Provide the [X, Y] coordinate of the cell's center where the given text is located.  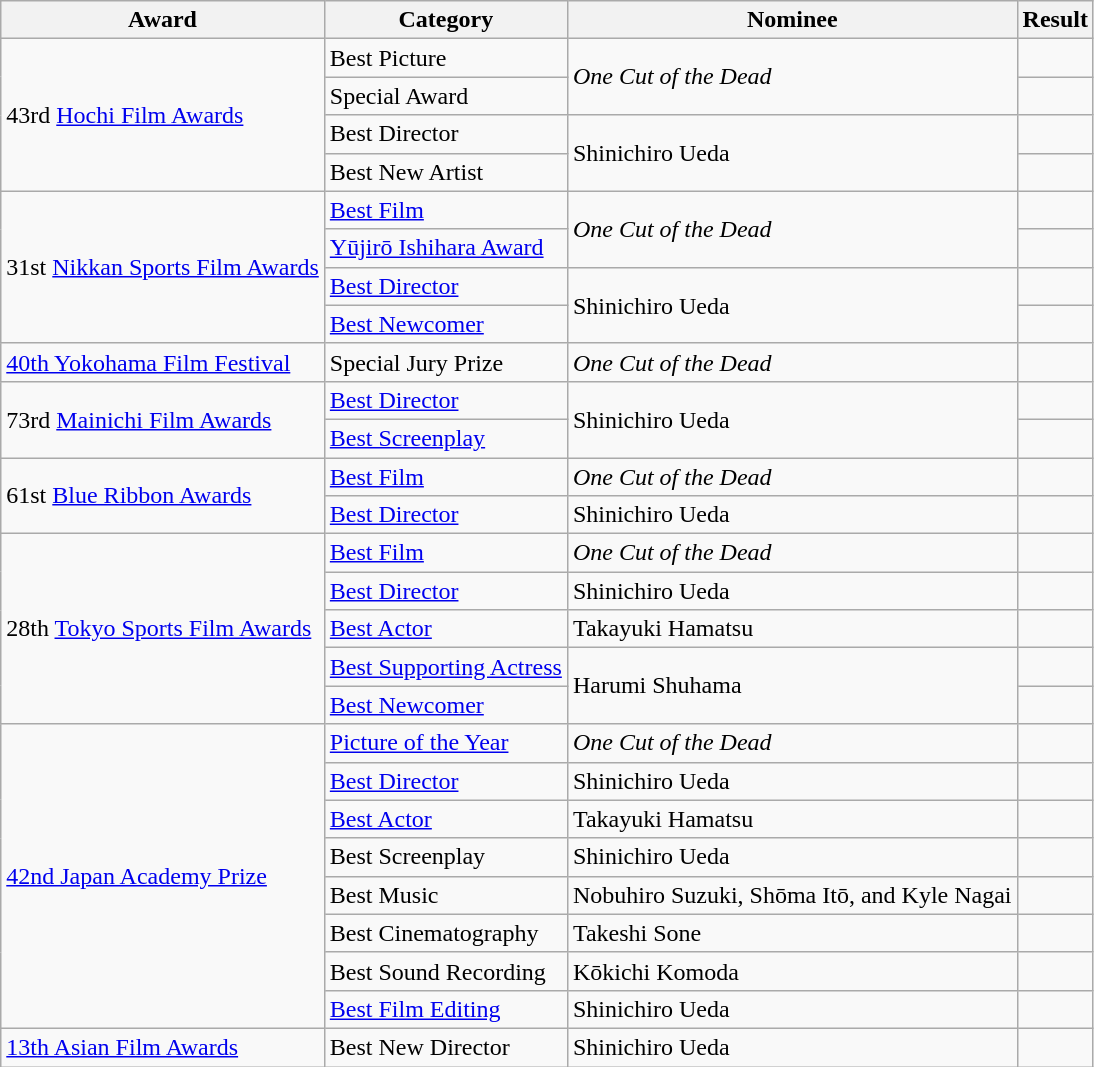
42nd Japan Academy Prize [163, 876]
13th Asian Film Awards [163, 1047]
Harumi Shuhama [792, 686]
Takeshi Sone [792, 933]
Best New Director [446, 1047]
Nobuhiro Suzuki, Shōma Itō, and Kyle Nagai [792, 895]
Result [1055, 20]
Best Sound Recording [446, 971]
Kōkichi Komoda [792, 971]
Category [446, 20]
Best Cinematography [446, 933]
Nominee [792, 20]
73rd Mainichi Film Awards [163, 419]
Special Jury Prize [446, 362]
Special Award [446, 96]
40th Yokohama Film Festival [163, 362]
Award [163, 20]
Best New Artist [446, 172]
31st Nikkan Sports Film Awards [163, 267]
43rd Hochi Film Awards [163, 115]
Best Music [446, 895]
Yūjirō Ishihara Award [446, 248]
28th Tokyo Sports Film Awards [163, 629]
Best Film Editing [446, 1009]
Picture of the Year [446, 743]
Best Picture [446, 58]
Best Supporting Actress [446, 667]
61st Blue Ribbon Awards [163, 496]
